Detect which cell encompasses the target text, then output its (X, Y) center coordinate. 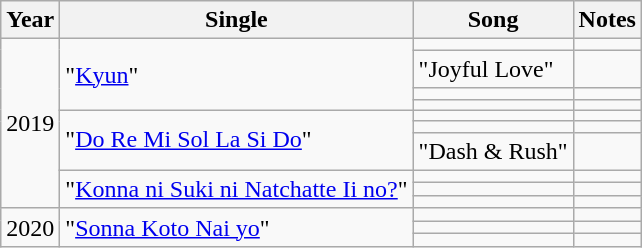
"Dash & Rush" (493, 151)
"Sonna Koto Nai yo" (236, 227)
"Do Re Mi Sol La Si Do" (236, 140)
"Konna ni Suki ni Natchatte Ii no?" (236, 189)
Notes (607, 20)
"Kyun" (236, 74)
Single (236, 20)
2020 (30, 227)
Year (30, 20)
"Joyful Love" (493, 69)
Song (493, 20)
2019 (30, 124)
